Capture the cell that displays the provided text and extract its [x, y] central coordinate. 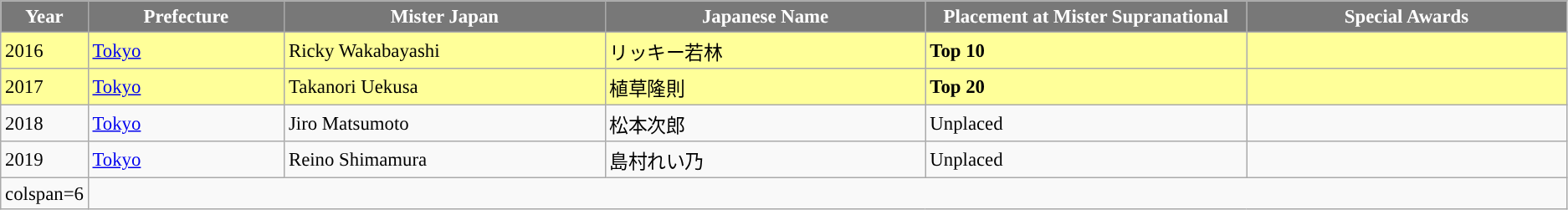
島村れい乃 [765, 160]
Reino Shimamura [445, 160]
Takanori Uekusa [445, 87]
2017 [44, 87]
2019 [44, 160]
colspan=6 [44, 194]
2016 [44, 51]
Top 20 [1086, 87]
Placement at Mister Supranational [1086, 17]
松本次郎 [765, 124]
植草隆則 [765, 87]
リッキー若林 [765, 51]
Special Awards [1407, 17]
Top 10 [1086, 51]
Prefecture [186, 17]
Mister Japan [445, 17]
Year [44, 17]
2018 [44, 124]
Japanese Name [765, 17]
Ricky Wakabayashi [445, 51]
Jiro Matsumoto [445, 124]
